For the text-containing cell, return its midpoint in (X, Y) coordinate format. 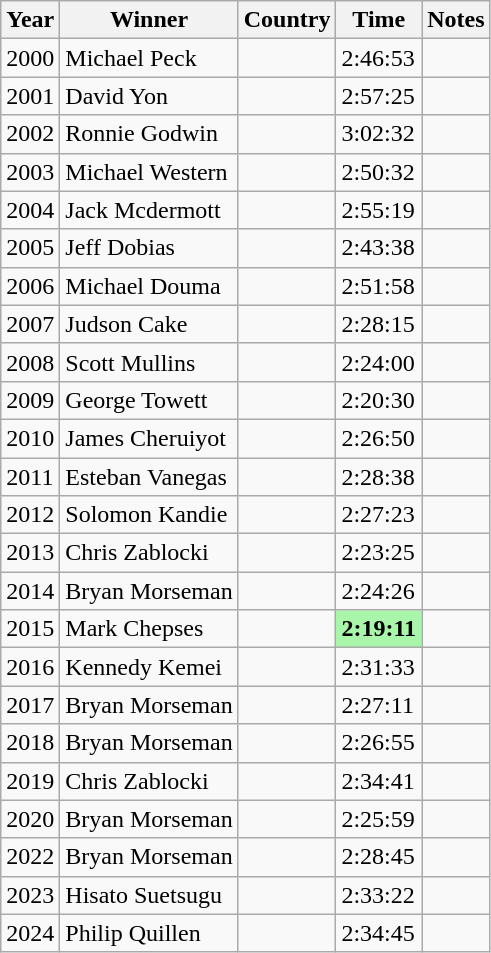
Time (379, 20)
2:33:22 (379, 895)
2:26:55 (379, 743)
2:51:58 (379, 286)
Jack Mcdermott (149, 210)
2:24:26 (379, 591)
Notes (456, 20)
2008 (30, 362)
2:50:32 (379, 172)
2016 (30, 667)
Judson Cake (149, 324)
2:26:50 (379, 438)
Michael Western (149, 172)
2013 (30, 553)
Kennedy Kemei (149, 667)
2:31:33 (379, 667)
2:23:25 (379, 553)
2024 (30, 933)
Esteban Vanegas (149, 477)
2:57:25 (379, 96)
2:28:15 (379, 324)
2018 (30, 743)
George Towett (149, 400)
2002 (30, 134)
2015 (30, 629)
2011 (30, 477)
2:55:19 (379, 210)
2:20:30 (379, 400)
2003 (30, 172)
2009 (30, 400)
Michael Peck (149, 58)
2023 (30, 895)
2017 (30, 705)
2:28:45 (379, 857)
Year (30, 20)
Solomon Kandie (149, 515)
2:28:38 (379, 477)
2019 (30, 781)
Hisato Suetsugu (149, 895)
3:02:32 (379, 134)
Philip Quillen (149, 933)
2006 (30, 286)
David Yon (149, 96)
Ronnie Godwin (149, 134)
2022 (30, 857)
2000 (30, 58)
2:43:38 (379, 248)
2020 (30, 819)
Scott Mullins (149, 362)
2:27:11 (379, 705)
2007 (30, 324)
2:34:45 (379, 933)
James Cheruiyot (149, 438)
Winner (149, 20)
Michael Douma (149, 286)
2:46:53 (379, 58)
2012 (30, 515)
2:19:11 (379, 629)
2010 (30, 438)
2004 (30, 210)
2005 (30, 248)
2:25:59 (379, 819)
2001 (30, 96)
Mark Chepses (149, 629)
2:27:23 (379, 515)
2:24:00 (379, 362)
Jeff Dobias (149, 248)
2014 (30, 591)
Country (287, 20)
2:34:41 (379, 781)
